Identify which cell holds the provided text, then report its (X, Y) central coordinate. 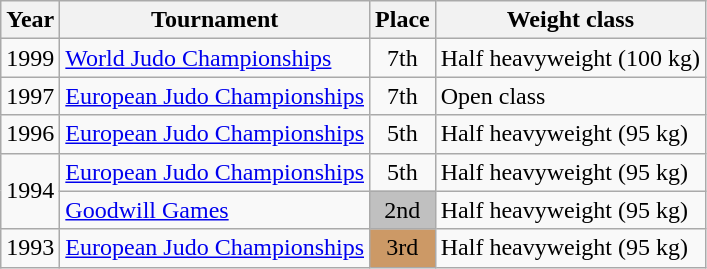
Open class (570, 96)
1994 (30, 191)
Year (30, 20)
3rd (403, 248)
World Judo Championships (215, 58)
Tournament (215, 20)
1999 (30, 58)
Goodwill Games (215, 210)
Half heavyweight (100 kg) (570, 58)
Weight class (570, 20)
2nd (403, 210)
Place (403, 20)
1997 (30, 96)
1996 (30, 134)
1993 (30, 248)
